Determine the [x, y] coordinate at the center of the cell enclosing the given text.  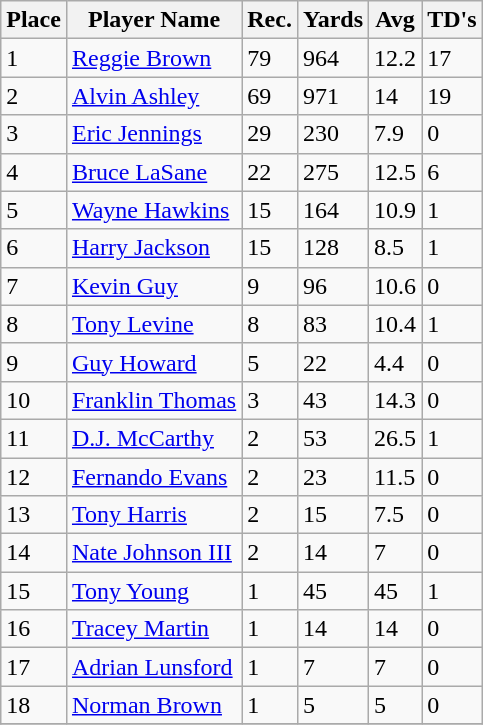
26.5 [396, 438]
16 [34, 629]
8.5 [396, 248]
Adrian Lunsford [154, 667]
Avg [396, 20]
69 [270, 96]
Tony Young [154, 591]
Kevin Guy [154, 286]
10.9 [396, 210]
53 [332, 438]
43 [332, 400]
275 [332, 172]
10 [34, 400]
14.3 [396, 400]
D.J. McCarthy [154, 438]
4.4 [396, 362]
79 [270, 58]
12.5 [396, 172]
128 [332, 248]
12 [34, 477]
83 [332, 324]
Bruce LaSane [154, 172]
11.5 [396, 477]
Franklin Thomas [154, 400]
230 [332, 134]
Fernando Evans [154, 477]
11 [34, 438]
23 [332, 477]
18 [34, 705]
7.9 [396, 134]
Alvin Ashley [154, 96]
Wayne Hawkins [154, 210]
Tracey Martin [154, 629]
Reggie Brown [154, 58]
10.6 [396, 286]
964 [332, 58]
Tony Levine [154, 324]
19 [452, 96]
Tony Harris [154, 515]
4 [34, 172]
Player Name [154, 20]
12.2 [396, 58]
Yards [332, 20]
164 [332, 210]
Eric Jennings [154, 134]
Rec. [270, 20]
TD's [452, 20]
29 [270, 134]
13 [34, 515]
96 [332, 286]
7.5 [396, 515]
Norman Brown [154, 705]
Harry Jackson [154, 248]
10.4 [396, 324]
Place [34, 20]
971 [332, 96]
Guy Howard [154, 362]
Nate Johnson III [154, 553]
